Return (X, Y) of the center of cell containing provided text 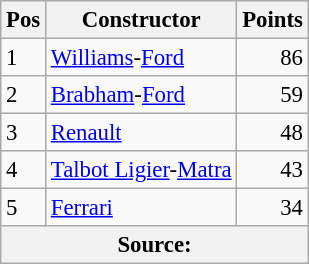
Talbot Ligier-Matra (142, 170)
1 (24, 58)
Points (272, 20)
Williams-Ford (142, 58)
43 (272, 170)
4 (24, 170)
59 (272, 95)
Constructor (142, 20)
Renault (142, 133)
5 (24, 208)
34 (272, 208)
Source: (155, 245)
3 (24, 133)
Ferrari (142, 208)
Brabham-Ford (142, 95)
86 (272, 58)
2 (24, 95)
Pos (24, 20)
48 (272, 133)
